Identify which cell holds the provided text, then report its (x, y) central coordinate. 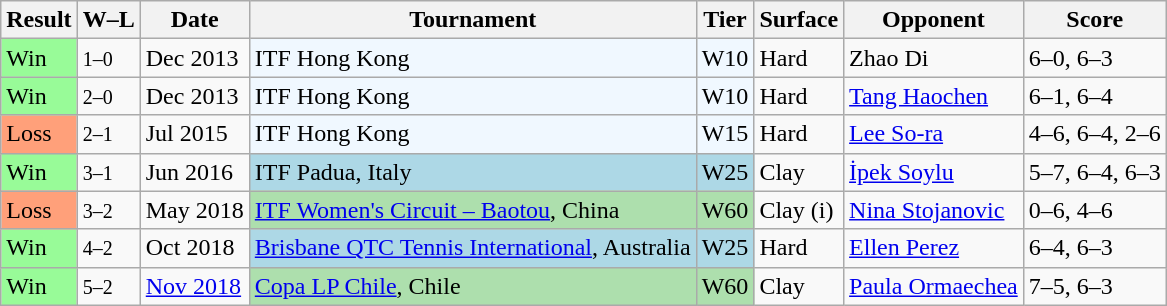
5–7, 6–4, 6–3 (1094, 172)
Tang Haochen (934, 96)
6–0, 6–3 (1094, 58)
Surface (799, 20)
0–6, 4–6 (1094, 210)
Tournament (472, 20)
3–2 (108, 210)
Lee So-ra (934, 134)
Zhao Di (934, 58)
5–2 (108, 286)
1–0 (108, 58)
Jul 2015 (194, 134)
Jun 2016 (194, 172)
W–L (108, 20)
2–0 (108, 96)
Nina Stojanovic (934, 210)
Tier (725, 20)
6–1, 6–4 (1094, 96)
Brisbane QTC Tennis International, Australia (472, 248)
Date (194, 20)
ITF Women's Circuit – Baotou, China (472, 210)
Clay (i) (799, 210)
Score (1094, 20)
Oct 2018 (194, 248)
Ellen Perez (934, 248)
Opponent (934, 20)
May 2018 (194, 210)
Paula Ormaechea (934, 286)
4–2 (108, 248)
2–1 (108, 134)
İpek Soylu (934, 172)
ITF Padua, Italy (472, 172)
6–4, 6–3 (1094, 248)
4–6, 6–4, 2–6 (1094, 134)
Copa LP Chile, Chile (472, 286)
7–5, 6–3 (1094, 286)
W15 (725, 134)
Nov 2018 (194, 286)
3–1 (108, 172)
Result (39, 20)
